Return (X, Y) of the center of cell containing provided text 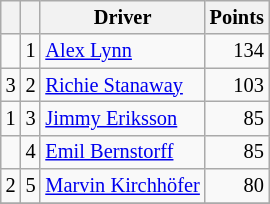
5 (31, 186)
103 (237, 85)
Marvin Kirchhöfer (122, 186)
Jimmy Eriksson (122, 118)
Alex Lynn (122, 51)
Richie Stanaway (122, 85)
Points (237, 17)
134 (237, 51)
Emil Bernstorff (122, 152)
Driver (122, 17)
80 (237, 186)
4 (31, 152)
